Capture the cell that displays the provided text and extract its [X, Y] central coordinate. 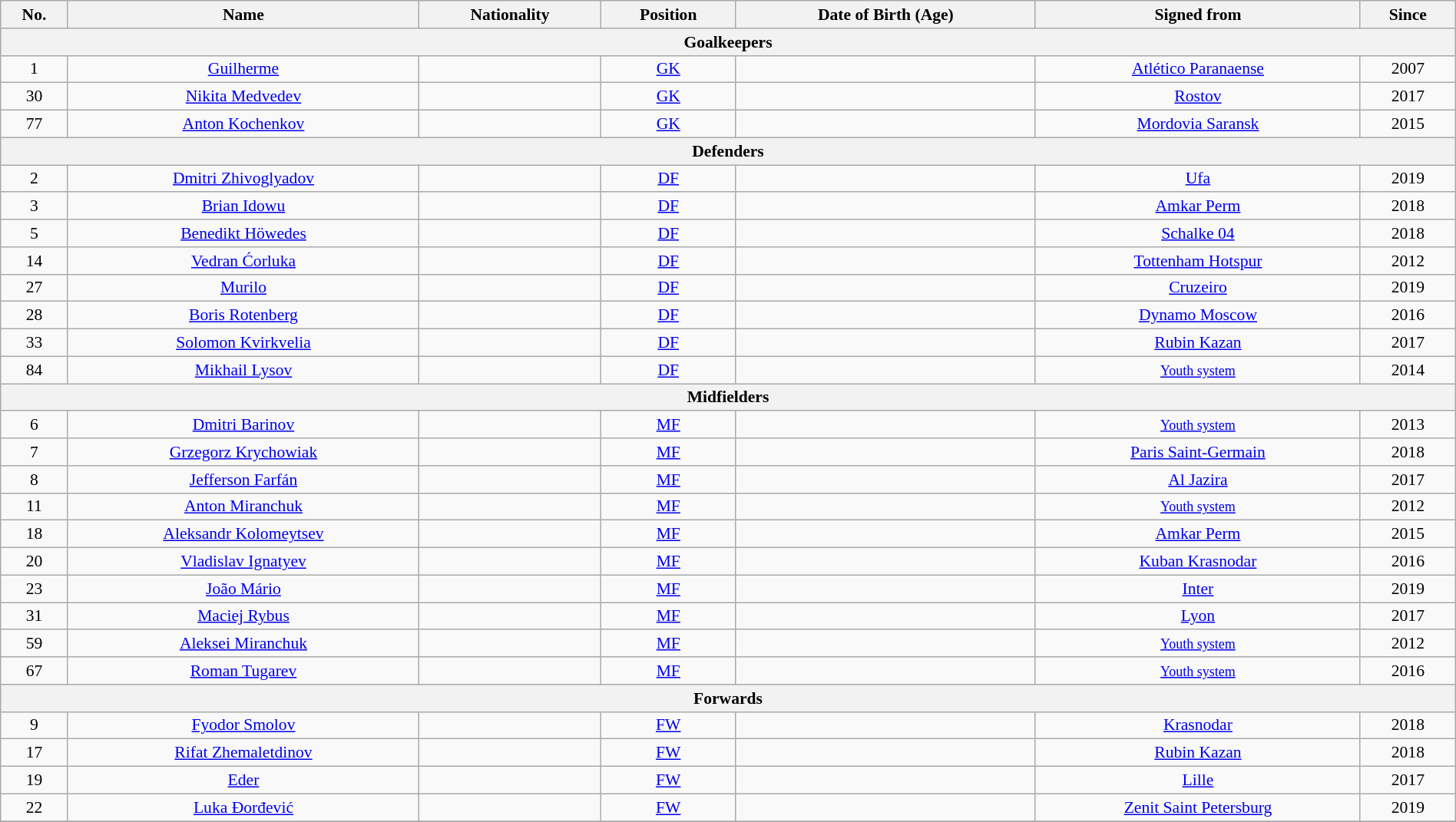
84 [34, 370]
Vedran Ćorluka [243, 261]
Brian Idowu [243, 206]
Benedikt Höwedes [243, 233]
Mikhail Lysov [243, 370]
14 [34, 261]
Goalkeepers [728, 42]
11 [34, 507]
Solomon Kvirkvelia [243, 343]
Dynamo Moscow [1198, 315]
Rifat Zhemaletdinov [243, 753]
Signed from [1198, 15]
Date of Birth (Age) [885, 15]
Krasnodar [1198, 725]
23 [34, 589]
João Mário [243, 589]
27 [34, 288]
Fyodor Smolov [243, 725]
Cruzeiro [1198, 288]
Defenders [728, 151]
Tottenham Hotspur [1198, 261]
Nikita Medvedev [243, 97]
Guilherme [243, 69]
Grzegorz Krychowiak [243, 452]
Position [668, 15]
3 [34, 206]
2007 [1408, 69]
Forwards [728, 698]
67 [34, 671]
Vladislav Ignatyev [243, 562]
Ufa [1198, 179]
Boris Rotenberg [243, 315]
Al Jazira [1198, 480]
77 [34, 124]
30 [34, 97]
33 [34, 343]
19 [34, 781]
Aleksei Miranchuk [243, 644]
Dmitri Zhivoglyadov [243, 179]
Roman Tugarev [243, 671]
1 [34, 69]
20 [34, 562]
59 [34, 644]
Jefferson Farfán [243, 480]
Maciej Rybus [243, 616]
2013 [1408, 425]
5 [34, 233]
Name [243, 15]
22 [34, 807]
Dmitri Barinov [243, 425]
7 [34, 452]
2014 [1408, 370]
6 [34, 425]
Mordovia Saransk [1198, 124]
18 [34, 534]
Zenit Saint Petersburg [1198, 807]
2 [34, 179]
Nationality [510, 15]
9 [34, 725]
Atlético Paranaense [1198, 69]
Rostov [1198, 97]
Paris Saint-Germain [1198, 452]
Anton Kochenkov [243, 124]
Lille [1198, 781]
28 [34, 315]
31 [34, 616]
17 [34, 753]
Midfielders [728, 398]
Murilo [243, 288]
Luka Đorđević [243, 807]
Aleksandr Kolomeytsev [243, 534]
8 [34, 480]
Schalke 04 [1198, 233]
Eder [243, 781]
No. [34, 15]
Since [1408, 15]
Lyon [1198, 616]
Inter [1198, 589]
Kuban Krasnodar [1198, 562]
Anton Miranchuk [243, 507]
